Extract the [X, Y] coordinate from the center of the cell holding the provided text.  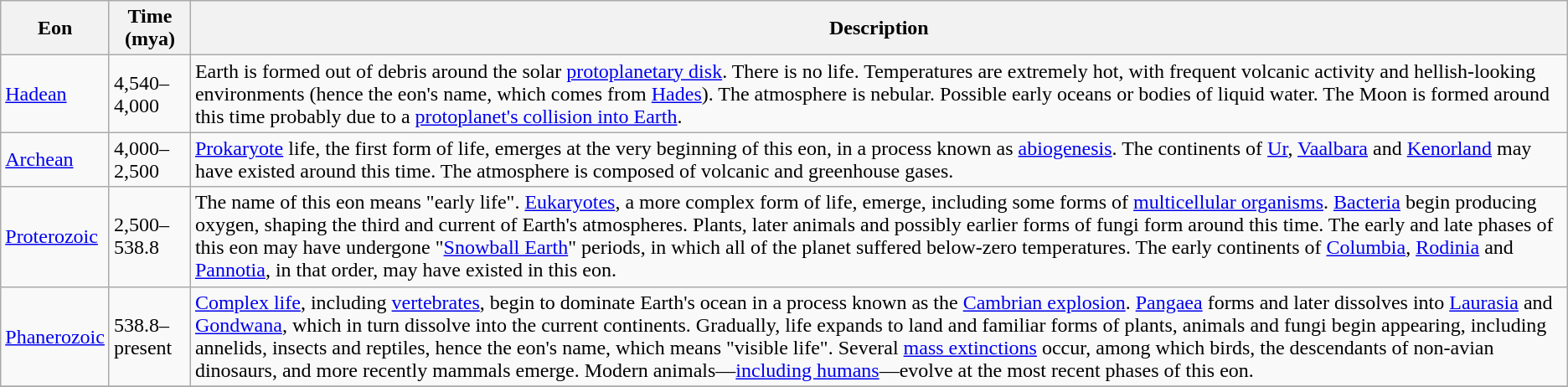
Time (mya) [149, 28]
Hadean [55, 94]
4,540–4,000 [149, 94]
2,500–538.8 [149, 236]
Eon [55, 28]
Description [879, 28]
538.8–present [149, 337]
4,000–2,500 [149, 159]
Phanerozoic [55, 337]
Proterozoic [55, 236]
Archean [55, 159]
